Provide the (x, y) coordinate of the cell's center where the given text is located.  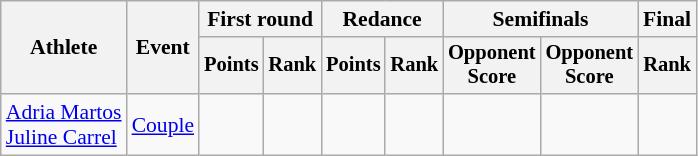
Redance (382, 19)
Adria MartosJuline Carrel (64, 124)
Athlete (64, 48)
Couple (163, 124)
First round (260, 19)
Semifinals (540, 19)
Event (163, 48)
Final (667, 19)
